Determine the (x, y) coordinate at the center of the cell enclosing the given text.  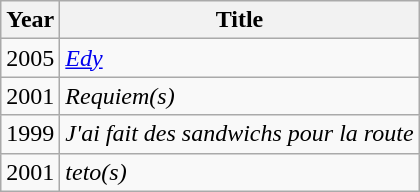
1999 (30, 134)
Edy (240, 58)
J'ai fait des sandwichs pour la route (240, 134)
Title (240, 20)
Requiem(s) (240, 96)
2005 (30, 58)
Year (30, 20)
teto(s) (240, 172)
